Identify which cell holds the provided text, then report its (X, Y) central coordinate. 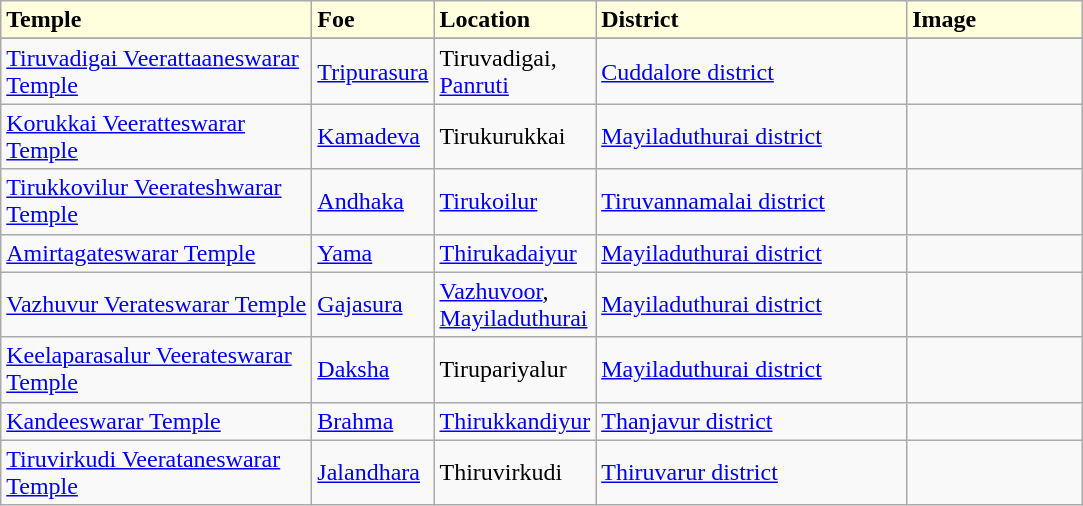
Gajasura (373, 304)
Foe (373, 20)
Temple (156, 20)
District (752, 20)
Thirukadaiyur (515, 253)
Amirtagateswarar Temple (156, 253)
Image (995, 20)
Thiruvarur district (752, 472)
Tiruvirkudi Veerataneswarar Temple (156, 472)
Tirukurukkai (515, 136)
Korukkai Veeratteswarar Temple (156, 136)
Thirukkandiyur (515, 421)
Vazhuvur Verateswarar Temple (156, 304)
Tirupariyalur (515, 370)
Tirukoilur (515, 202)
Tiruvannamalai district (752, 202)
Thiruvirkudi (515, 472)
Tiruvadigai, Panruti (515, 72)
Location (515, 20)
Thanjavur district (752, 421)
Tirukkovilur Veerateshwarar Temple (156, 202)
Kandeeswarar Temple (156, 421)
Yama (373, 253)
Kamadeva (373, 136)
Vazhuvoor, Mayiladuthurai (515, 304)
Jalandhara (373, 472)
Cuddalore district (752, 72)
Andhaka (373, 202)
Keelaparasalur Veerateswarar Temple (156, 370)
Tiruvadigai Veerattaaneswarar Temple (156, 72)
Tripurasura (373, 72)
Brahma (373, 421)
Daksha (373, 370)
